Extract the [X, Y] coordinate from the center of the cell holding the provided text.  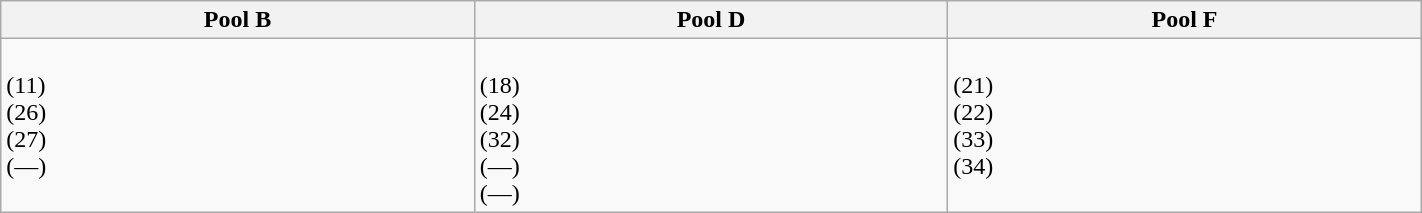
Pool B [238, 20]
(18) (24) (32) (—) (—) [710, 126]
Pool D [710, 20]
(21) (22) (33) (34) [1185, 126]
Pool F [1185, 20]
(11) (26) (27) (—) [238, 126]
